Return the (X, Y) coordinate for the center point of the cell that contains the specified text.  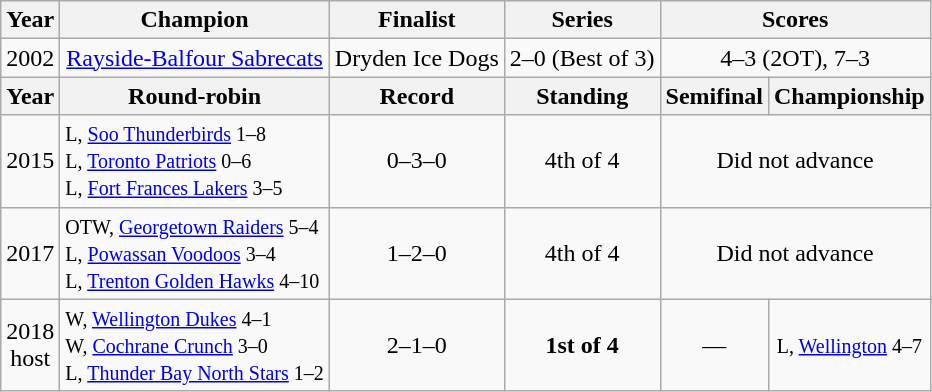
Champion (194, 20)
Rayside-Balfour Sabrecats (194, 58)
Round-robin (194, 96)
Scores (795, 20)
Record (416, 96)
Series (582, 20)
L, Soo Thunderbirds 1–8L, Toronto Patriots 0–6L, Fort Frances Lakers 3–5 (194, 161)
2018host (30, 345)
Championship (849, 96)
Finalist (416, 20)
1st of 4 (582, 345)
2002 (30, 58)
Standing (582, 96)
2–0 (Best of 3) (582, 58)
Semifinal (714, 96)
2015 (30, 161)
OTW, Georgetown Raiders 5–4L, Powassan Voodoos 3–4L, Trenton Golden Hawks 4–10 (194, 253)
2–1–0 (416, 345)
W, Wellington Dukes 4–1W, Cochrane Crunch 3–0L, Thunder Bay North Stars 1–2 (194, 345)
L, Wellington 4–7 (849, 345)
2017 (30, 253)
— (714, 345)
Dryden Ice Dogs (416, 58)
4–3 (2OT), 7–3 (795, 58)
0–3–0 (416, 161)
1–2–0 (416, 253)
